Detect which cell encompasses the target text, then output its [x, y] center coordinate. 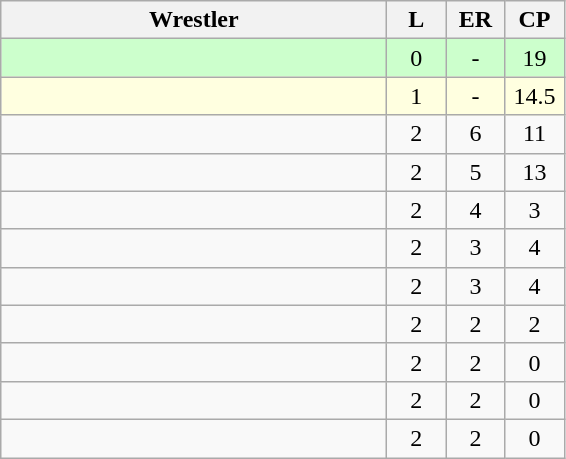
19 [534, 58]
13 [534, 172]
11 [534, 134]
L [416, 20]
6 [476, 134]
5 [476, 172]
Wrestler [194, 20]
14.5 [534, 96]
1 [416, 96]
ER [476, 20]
CP [534, 20]
